Provide the [X, Y] coordinate of the cell's center where the given text is located.  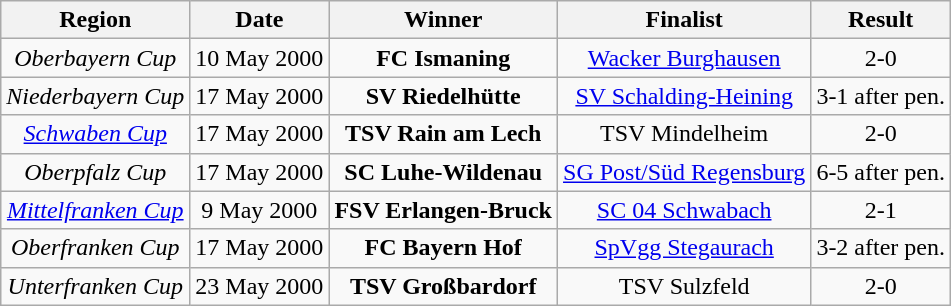
Mittelfranken Cup [96, 210]
SG Post/Süd Regensburg [684, 172]
9 May 2000 [260, 210]
Oberbayern Cup [96, 58]
Result [881, 20]
Winner [444, 20]
Unterfranken Cup [96, 286]
FSV Erlangen-Bruck [444, 210]
TSV Sulzfeld [684, 286]
2-1 [881, 210]
10 May 2000 [260, 58]
23 May 2000 [260, 286]
Niederbayern Cup [96, 96]
SC 04 Schwabach [684, 210]
FC Bayern Hof [444, 248]
Oberfranken Cup [96, 248]
TSV Mindelheim [684, 134]
3-1 after pen. [881, 96]
Schwaben Cup [96, 134]
Oberpfalz Cup [96, 172]
SV Riedelhütte [444, 96]
3-2 after pen. [881, 248]
SpVgg Stegaurach [684, 248]
Finalist [684, 20]
Region [96, 20]
6-5 after pen. [881, 172]
Wacker Burghausen [684, 58]
SC Luhe-Wildenau [444, 172]
TSV Großbardorf [444, 286]
TSV Rain am Lech [444, 134]
Date [260, 20]
FC Ismaning [444, 58]
SV Schalding-Heining [684, 96]
